Locate the cell with the specified text and output its [X, Y] center coordinate. 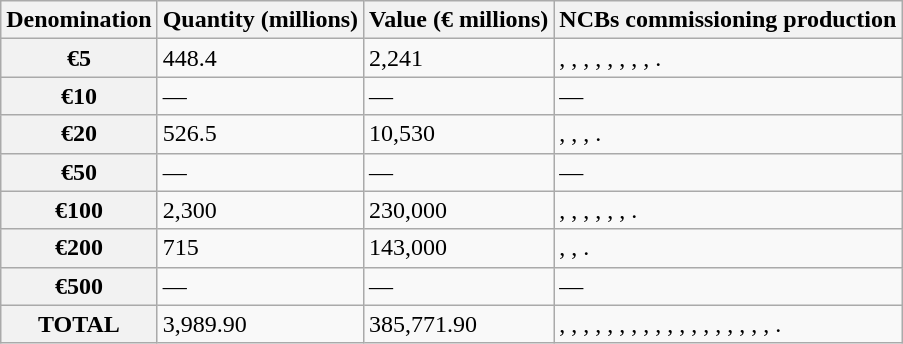
, , , , , , , , . [728, 58]
€500 [79, 286]
Quantity (millions) [260, 20]
3,989.90 [260, 324]
€20 [79, 134]
Value (€ millions) [459, 20]
10,530 [459, 134]
€100 [79, 210]
385,771.90 [459, 324]
715 [260, 248]
TOTAL [79, 324]
143,000 [459, 248]
NCBs commissioning production [728, 20]
, , , . [728, 134]
, , , , , , , , , , , , , , , , , , . [728, 324]
230,000 [459, 210]
€50 [79, 172]
€10 [79, 96]
526.5 [260, 134]
2,241 [459, 58]
, , . [728, 248]
448.4 [260, 58]
€5 [79, 58]
, , , , , , . [728, 210]
Denomination [79, 20]
€200 [79, 248]
2,300 [260, 210]
